Extract the [X, Y] coordinate from the center of the cell holding the provided text.  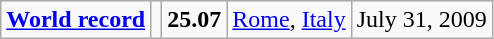
July 31, 2009 [422, 20]
World record [76, 20]
Rome, Italy [289, 20]
25.07 [194, 20]
